Extract the (x, y) coordinate from the center of the cell holding the provided text.  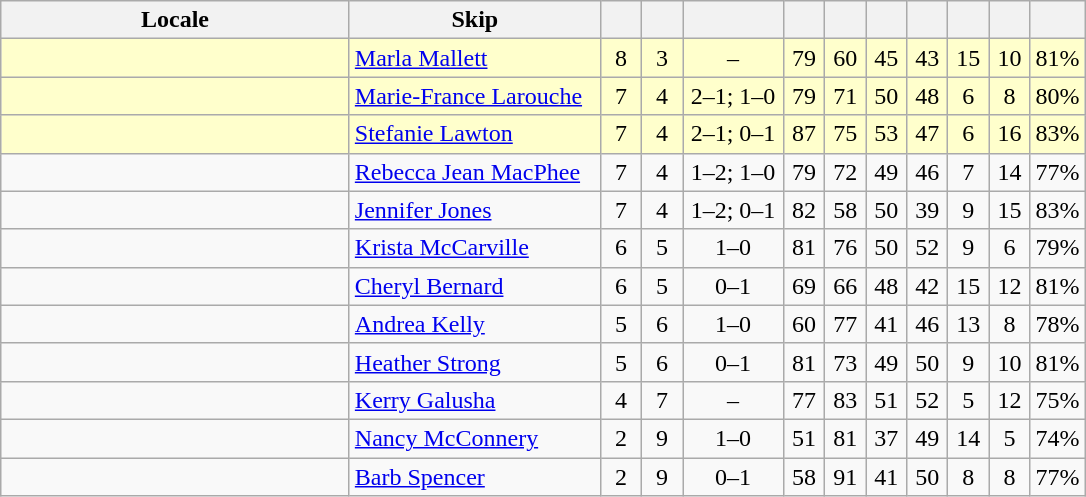
Skip (474, 20)
75 (846, 134)
13 (968, 324)
71 (846, 96)
79% (1058, 248)
74% (1058, 438)
39 (928, 210)
2–1; 1–0 (732, 96)
91 (846, 477)
Heather Strong (474, 362)
45 (886, 58)
16 (1010, 134)
87 (804, 134)
73 (846, 362)
37 (886, 438)
69 (804, 286)
42 (928, 286)
76 (846, 248)
Jennifer Jones (474, 210)
75% (1058, 400)
1–2; 1–0 (732, 172)
3 (662, 58)
1–2; 0–1 (732, 210)
Marla Mallett (474, 58)
Stefanie Lawton (474, 134)
Locale (176, 20)
Andrea Kelly (474, 324)
Nancy McConnery (474, 438)
83 (846, 400)
Barb Spencer (474, 477)
80% (1058, 96)
72 (846, 172)
43 (928, 58)
Rebecca Jean MacPhee (474, 172)
82 (804, 210)
Marie-France Larouche (474, 96)
2–1; 0–1 (732, 134)
Cheryl Bernard (474, 286)
Kerry Galusha (474, 400)
78% (1058, 324)
47 (928, 134)
Krista McCarville (474, 248)
53 (886, 134)
66 (846, 286)
